Capture the cell that displays the provided text and extract its [X, Y] central coordinate. 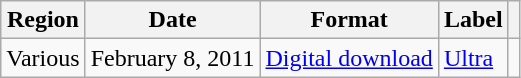
Region [43, 20]
Format [349, 20]
Various [43, 58]
February 8, 2011 [172, 58]
Digital download [349, 58]
Ultra [473, 58]
Date [172, 20]
Label [473, 20]
